Return the [x, y] coordinate for the center point of the cell that contains the specified text.  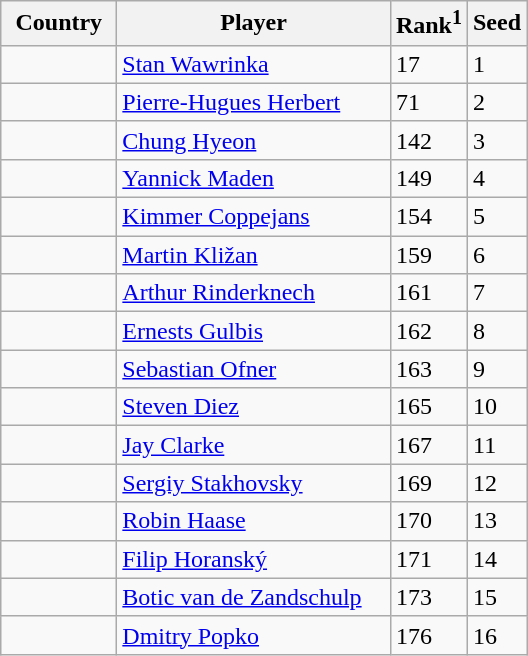
162 [428, 331]
2 [496, 102]
3 [496, 140]
8 [496, 331]
Rank1 [428, 24]
14 [496, 559]
Seed [496, 24]
149 [428, 178]
Sebastian Ofner [254, 369]
Sergiy Stakhovsky [254, 483]
169 [428, 483]
171 [428, 559]
Ernests Gulbis [254, 331]
12 [496, 483]
Jay Clarke [254, 445]
Filip Horanský [254, 559]
Chung Hyeon [254, 140]
15 [496, 597]
Steven Diez [254, 407]
7 [496, 293]
Arthur Rinderknech [254, 293]
1 [496, 64]
6 [496, 255]
10 [496, 407]
16 [496, 635]
154 [428, 217]
159 [428, 255]
Yannick Maden [254, 178]
Robin Haase [254, 521]
Stan Wawrinka [254, 64]
170 [428, 521]
165 [428, 407]
Player [254, 24]
11 [496, 445]
176 [428, 635]
Pierre-Hugues Herbert [254, 102]
167 [428, 445]
9 [496, 369]
Botic van de Zandschulp [254, 597]
Kimmer Coppejans [254, 217]
Country [59, 24]
Martin Kližan [254, 255]
71 [428, 102]
4 [496, 178]
13 [496, 521]
5 [496, 217]
142 [428, 140]
161 [428, 293]
173 [428, 597]
17 [428, 64]
Dmitry Popko [254, 635]
163 [428, 369]
